Search for the cell housing the specified text and yield its [x, y] center coordinate. 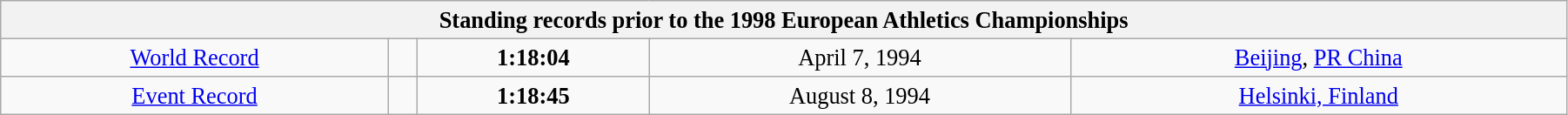
Event Record [195, 95]
1:18:04 [533, 57]
Helsinki, Finland [1318, 95]
April 7, 1994 [860, 57]
Beijing, PR China [1318, 57]
1:18:45 [533, 95]
August 8, 1994 [860, 95]
World Record [195, 57]
Standing records prior to the 1998 European Athletics Championships [784, 19]
